Return [X, Y] of the center of cell containing provided text 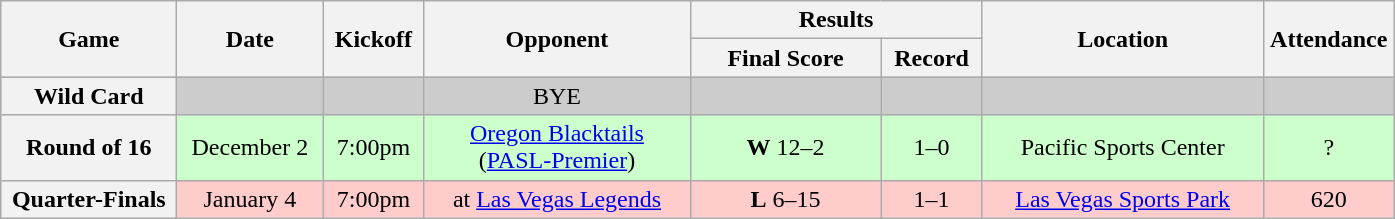
Record [932, 58]
Date [250, 39]
? [1328, 148]
Results [836, 20]
1–1 [932, 199]
W 12–2 [786, 148]
Wild Card [89, 96]
Opponent [557, 39]
620 [1328, 199]
Pacific Sports Center [1122, 148]
December 2 [250, 148]
Las Vegas Sports Park [1122, 199]
Oregon Blacktails(PASL-Premier) [557, 148]
January 4 [250, 199]
Round of 16 [89, 148]
L 6–15 [786, 199]
at Las Vegas Legends [557, 199]
Kickoff [374, 39]
Attendance [1328, 39]
1–0 [932, 148]
Location [1122, 39]
BYE [557, 96]
Quarter-Finals [89, 199]
Game [89, 39]
Final Score [786, 58]
